Return (X, Y) of the center of cell containing provided text 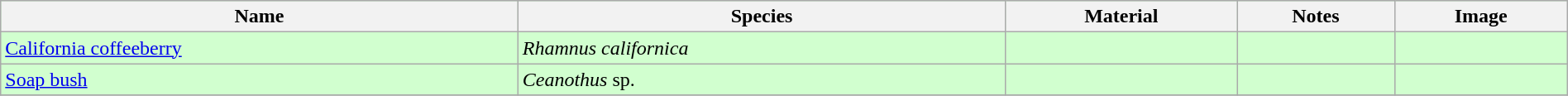
Rhamnus californica (762, 48)
Notes (1317, 17)
Material (1121, 17)
Ceanothus sp. (762, 79)
Image (1480, 17)
California coffeeberry (260, 48)
Species (762, 17)
Soap bush (260, 79)
Name (260, 17)
